Find where the given text appears and provide that cell's center as (X, Y) coordinate. 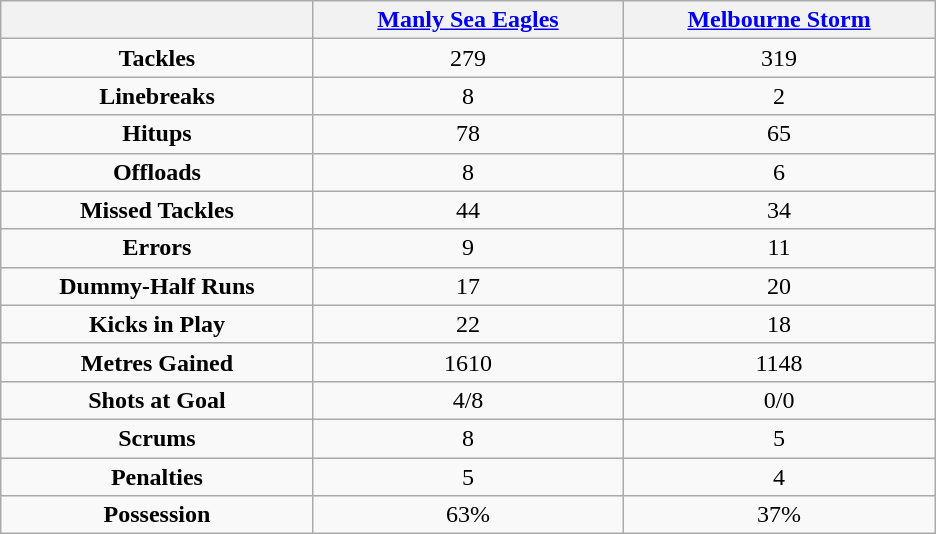
Linebreaks (156, 96)
Scrums (156, 438)
22 (468, 324)
37% (780, 515)
Tackles (156, 58)
78 (468, 134)
Kicks in Play (156, 324)
Missed Tackles (156, 210)
319 (780, 58)
Hitups (156, 134)
Possession (156, 515)
65 (780, 134)
Errors (156, 248)
2 (780, 96)
Penalties (156, 477)
4 (780, 477)
1148 (780, 362)
34 (780, 210)
279 (468, 58)
Shots at Goal (156, 400)
Melbourne Storm (780, 20)
Dummy-Half Runs (156, 286)
63% (468, 515)
17 (468, 286)
1610 (468, 362)
0/0 (780, 400)
Offloads (156, 172)
Metres Gained (156, 362)
44 (468, 210)
6 (780, 172)
9 (468, 248)
11 (780, 248)
20 (780, 286)
18 (780, 324)
4/8 (468, 400)
Manly Sea Eagles (468, 20)
